Output the (x, y) coordinate of the center of the cell containing the given text.  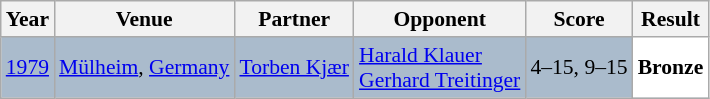
Opponent (440, 19)
4–15, 9–15 (578, 68)
Score (578, 19)
Torben Kjær (294, 68)
Result (671, 19)
Harald Klauer Gerhard Treitinger (440, 68)
1979 (28, 68)
Year (28, 19)
Bronze (671, 68)
Partner (294, 19)
Mülheim, Germany (144, 68)
Venue (144, 19)
